Provide the [x, y] coordinate of the cell's center where the given text is located.  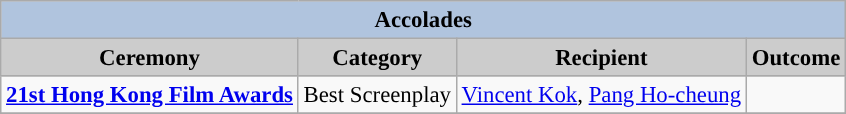
Ceremony [150, 58]
Category [377, 58]
Vincent Kok, Pang Ho-cheung [601, 95]
Outcome [796, 58]
Best Screenplay [377, 95]
21st Hong Kong Film Awards [150, 95]
Accolades [424, 20]
Recipient [601, 58]
